Determine the (x, y) coordinate at the center of the cell enclosing the given text.  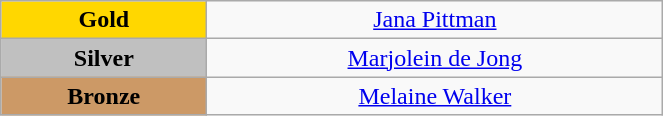
Jana Pittman (435, 20)
Silver (104, 58)
Marjolein de Jong (435, 58)
Gold (104, 20)
Melaine Walker (435, 96)
Bronze (104, 96)
